Detect which cell encompasses the target text, then output its (x, y) center coordinate. 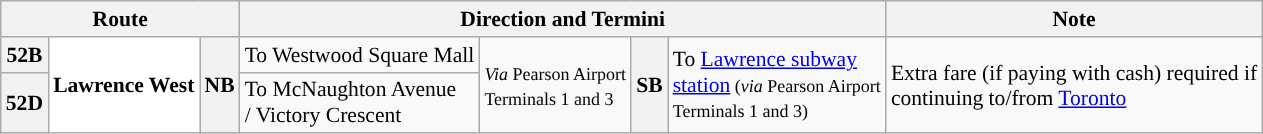
To Lawrence subwaystation (via Pearson AirportTerminals 1 and 3) (777, 86)
Route (120, 19)
To McNaughton Avenue / Victory Crescent (360, 102)
Extra fare (if paying with cash) required ifcontinuing to/from Toronto (1074, 86)
To Westwood Square Mall (360, 55)
Direction and Termini (563, 19)
Via Pearson AirportTerminals 1 and 3 (555, 86)
52B (24, 55)
Lawrence West (124, 86)
SB (650, 86)
NB (220, 86)
Note (1074, 19)
52D (24, 102)
